Locate the cell with the specified text and output its [x, y] center coordinate. 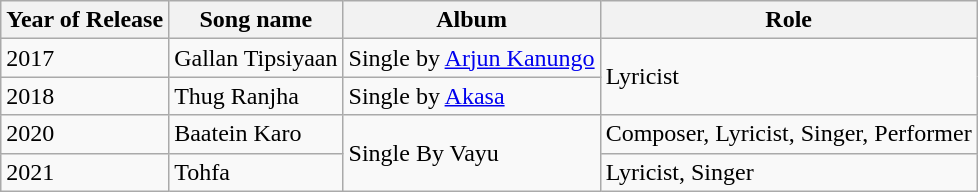
2021 [85, 172]
2020 [85, 134]
Single by Arjun Kanungo [472, 58]
Album [472, 20]
2017 [85, 58]
Baatein Karo [256, 134]
Single By Vayu [472, 153]
Gallan Tipsiyaan [256, 58]
Lyricist [788, 77]
2018 [85, 96]
Lyricist, Singer [788, 172]
Thug Ranjha [256, 96]
Song name [256, 20]
Role [788, 20]
Year of Release [85, 20]
Composer, Lyricist, Singer, Performer [788, 134]
Single by Akasa [472, 96]
Tohfa [256, 172]
